Determine the (X, Y) coordinate at the center of the cell enclosing the given text.  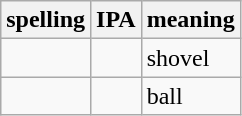
IPA (116, 20)
spelling (46, 20)
ball (190, 96)
meaning (190, 20)
shovel (190, 58)
